Find where the given text appears and provide that cell's center as [x, y] coordinate. 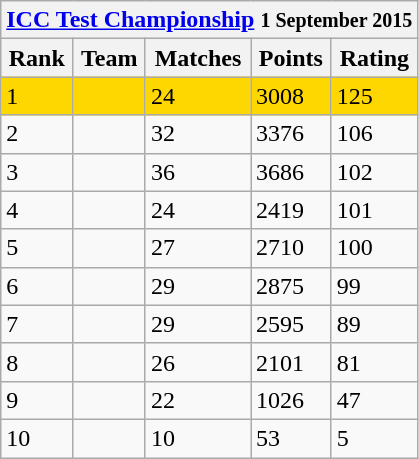
36 [198, 172]
2419 [292, 210]
22 [198, 400]
6 [37, 286]
2595 [292, 324]
3008 [292, 96]
ICC Test Championship 1 September 2015 [210, 20]
8 [37, 362]
3 [37, 172]
4 [37, 210]
Points [292, 58]
53 [292, 438]
2710 [292, 248]
102 [374, 172]
1 [37, 96]
26 [198, 362]
89 [374, 324]
Team [110, 58]
99 [374, 286]
101 [374, 210]
Rank [37, 58]
Rating [374, 58]
32 [198, 134]
27 [198, 248]
106 [374, 134]
9 [37, 400]
2875 [292, 286]
81 [374, 362]
2101 [292, 362]
3686 [292, 172]
125 [374, 96]
100 [374, 248]
47 [374, 400]
Matches [198, 58]
2 [37, 134]
3376 [292, 134]
7 [37, 324]
1026 [292, 400]
